From the cell containing the given text, extract its center point as (X, Y) coordinate. 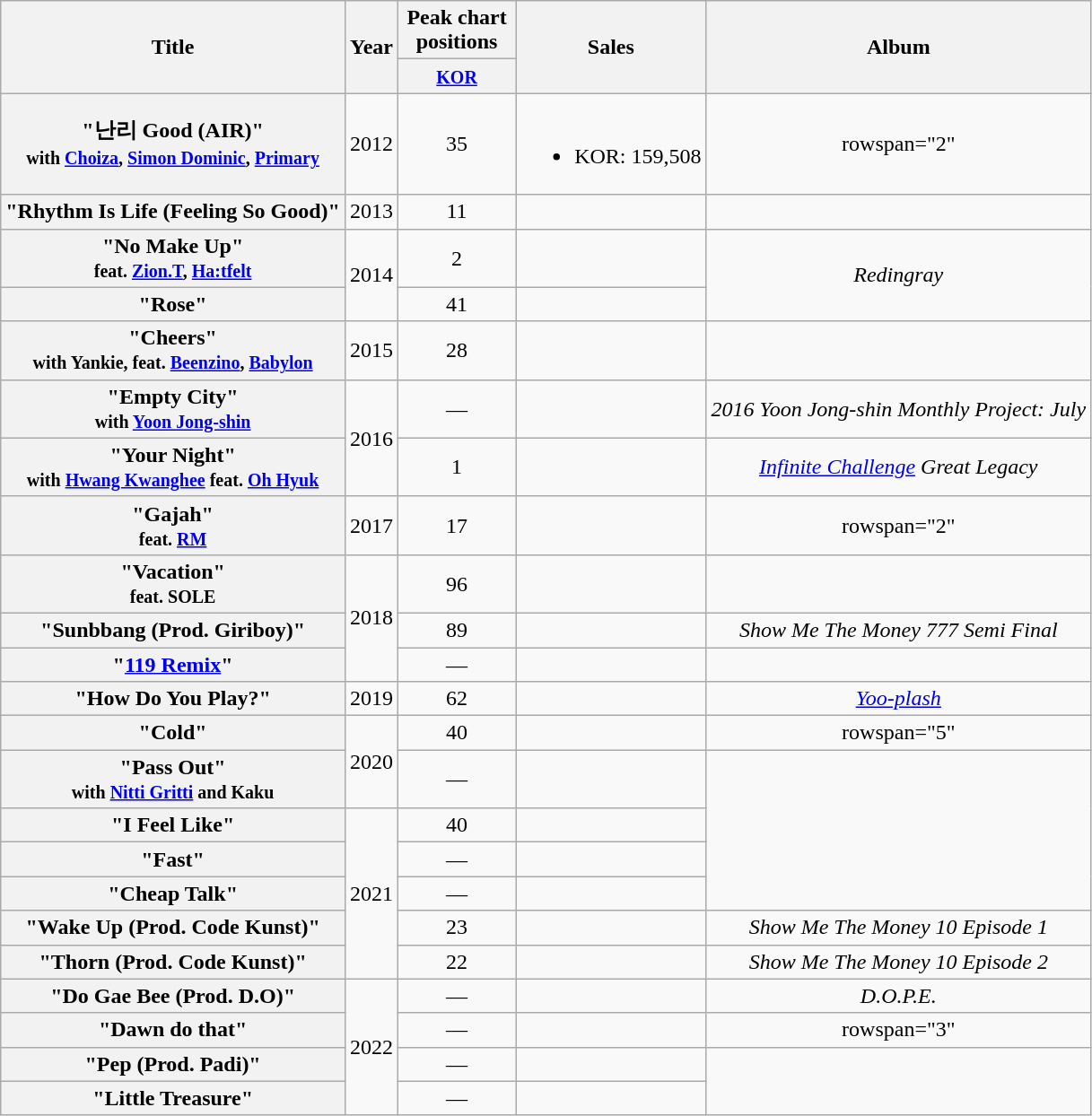
2012 (371, 144)
"Fast" (173, 859)
Redingray (899, 275)
"Pep (Prod. Padi)" (173, 1064)
2022 (371, 1047)
2 (458, 258)
96 (458, 583)
rowspan="5" (899, 733)
2019 (371, 699)
"Dawn do that" (173, 1030)
KOR: 159,508 (611, 144)
2015 (371, 350)
Yoo-plash (899, 699)
Year (371, 47)
"Your Night" with Hwang Kwanghee feat. Oh Hyuk (173, 466)
2017 (371, 526)
"Do Gae Bee (Prod. D.O)" (173, 996)
23 (458, 928)
2016 Yoon Jong-shin Monthly Project: July (899, 409)
"119 Remix" (173, 665)
22 (458, 962)
Show Me The Money 10 Episode 1 (899, 928)
Title (173, 47)
"Cheers"with Yankie, feat. Beenzino, Babylon (173, 350)
"Rhythm Is Life (Feeling So Good)" (173, 212)
62 (458, 699)
28 (458, 350)
Album (899, 47)
41 (458, 304)
Sales (611, 47)
Peak chart positions (458, 31)
"난리 Good (AIR)"with Choiza, Simon Dominic, Primary (173, 144)
17 (458, 526)
1 (458, 466)
11 (458, 212)
"Empty City"with Yoon Jong-shin (173, 409)
"Gajah" feat. RM (173, 526)
rowspan="3" (899, 1030)
89 (458, 630)
"I Feel Like" (173, 825)
"Wake Up (Prod. Code Kunst)" (173, 928)
Show Me The Money 10 Episode 2 (899, 962)
"Pass Out"with Nitti Gritti and Kaku (173, 779)
2018 (371, 617)
2020 (371, 763)
Infinite Challenge Great Legacy (899, 466)
35 (458, 144)
"Sunbbang (Prod. Giriboy)" (173, 630)
"Cheap Talk" (173, 894)
D.O.P.E. (899, 996)
"How Do You Play?" (173, 699)
2014 (371, 275)
2021 (371, 894)
"Rose" (173, 304)
Show Me The Money 777 Semi Final (899, 630)
"Thorn (Prod. Code Kunst)" (173, 962)
2013 (371, 212)
"No Make Up" feat. Zion.T, Ha:tfelt (173, 258)
2016 (371, 438)
"Vacation"feat. SOLE (173, 583)
"Cold" (173, 733)
KOR (458, 76)
"Little Treasure" (173, 1098)
